For the text-containing cell, return its midpoint in (X, Y) coordinate format. 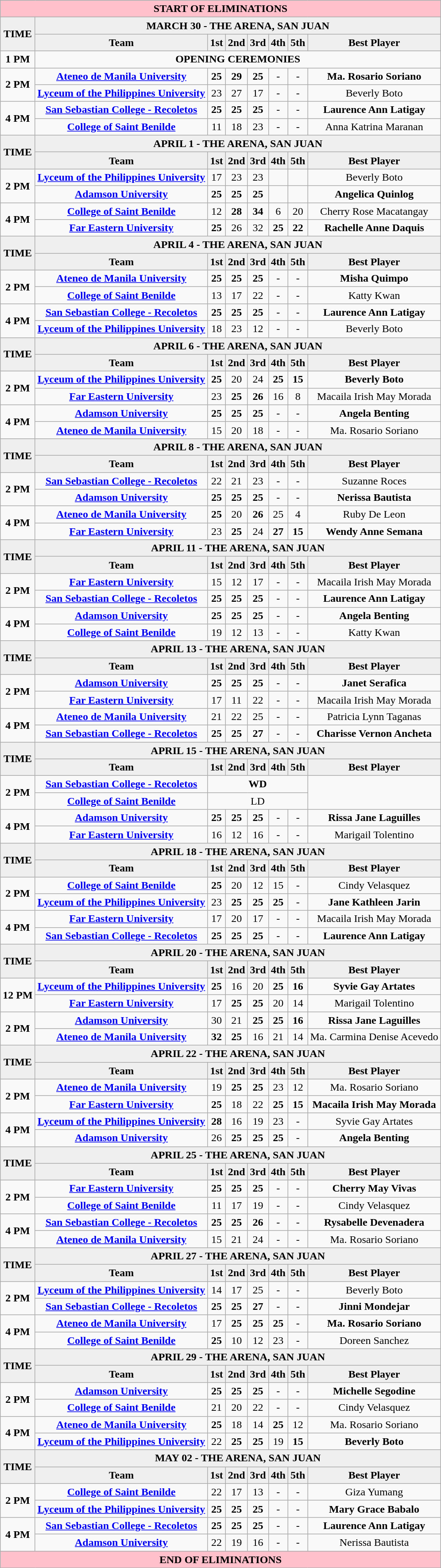
APRIL 1 - THE ARENA, SAN JUAN (238, 143)
Wendy Anne Semana (374, 531)
APRIL 11 - THE ARENA, SAN JUAN (238, 548)
APRIL 8 - THE ARENA, SAN JUAN (238, 447)
30 (217, 1020)
Anna Katrina Maranan (374, 127)
MARCH 30 - THE ARENA, SAN JUAN (238, 26)
WD (258, 784)
6 (278, 211)
Jinni Mondejar (374, 1307)
12 PM (18, 995)
MAY 02 - THE ARENA, SAN JUAN (238, 1458)
APRIL 15 - THE ARENA, SAN JUAN (238, 751)
APRIL 20 - THE ARENA, SAN JUAN (238, 952)
Giza Yumang (374, 1492)
APRIL 13 - THE ARENA, SAN JUAN (238, 649)
29 (236, 76)
APRIL 22 - THE ARENA, SAN JUAN (238, 1054)
Doreen Sanchez (374, 1340)
Ma. Carmina Denise Acevedo (374, 1037)
APRIL 18 - THE ARENA, SAN JUAN (238, 852)
Angelica Quinlog (374, 194)
8 (298, 396)
Charisse Vernon Ancheta (374, 733)
START OF ELIMINATIONS (220, 9)
APRIL 4 - THE ARENA, SAN JUAN (238, 245)
Ruby De Leon (374, 515)
1 PM (18, 59)
OPENING CEREMONIES (238, 59)
34 (258, 211)
Cherry May Vivas (374, 1189)
APRIL 27 - THE ARENA, SAN JUAN (238, 1256)
Suzanne Roces (374, 480)
APRIL 25 - THE ARENA, SAN JUAN (238, 1155)
Patricia Lynn Taganas (374, 716)
APRIL 29 - THE ARENA, SAN JUAN (238, 1357)
10 (236, 1340)
Mary Grace Babalo (374, 1509)
Rachelle Anne Daquis (374, 228)
LD (258, 801)
Rysabelle Devenadera (374, 1222)
Michelle Segodine (374, 1391)
Cherry Rose Macatangay (374, 211)
APRIL 6 - THE ARENA, SAN JUAN (238, 346)
4 (298, 515)
Jane Kathleen Jarin (374, 902)
Misha Quimpo (374, 279)
Janet Serafica (374, 683)
END OF ELIMINATIONS (220, 1559)
